Capture the cell that displays the provided text and extract its (X, Y) central coordinate. 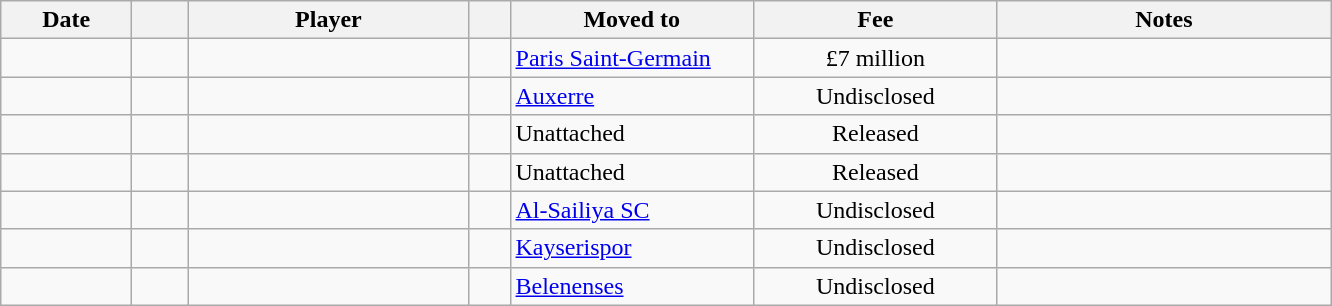
Al-Sailiya SC (632, 210)
£7 million (876, 58)
Moved to (632, 20)
Player (328, 20)
Date (66, 20)
Paris Saint-Germain (632, 58)
Kayserispor (632, 248)
Fee (876, 20)
Belenenses (632, 286)
Auxerre (632, 96)
Notes (1164, 20)
